Return the [x, y] coordinate for the center point of the cell that contains the specified text.  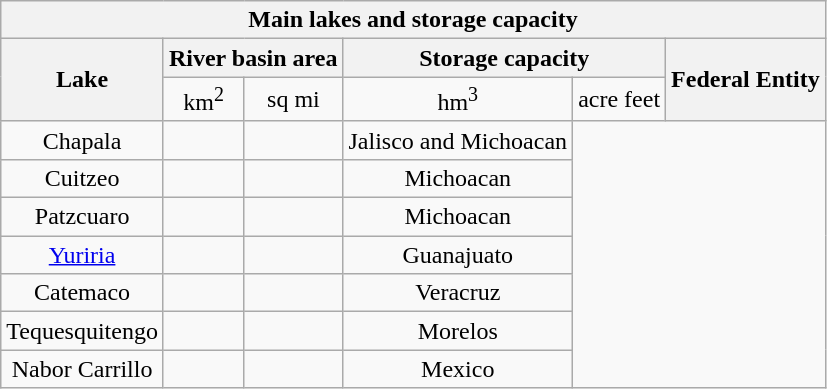
Morelos [458, 331]
Catemaco [82, 293]
Mexico [458, 369]
Main lakes and storage capacity [414, 20]
Yuriria [82, 255]
km2 [203, 100]
Veracruz [458, 293]
Patzcuaro [82, 217]
Federal Entity [746, 80]
Chapala [82, 140]
Storage capacity [504, 58]
River basin area [253, 58]
Lake [82, 80]
Cuitzeo [82, 178]
hm3 [458, 100]
Jalisco and Michoacan [458, 140]
Guanajuato [458, 255]
Tequesquitengo [82, 331]
acre feet [620, 100]
sq mi [294, 100]
Nabor Carrillo [82, 369]
